Locate the cell with the specified text and output its [X, Y] center coordinate. 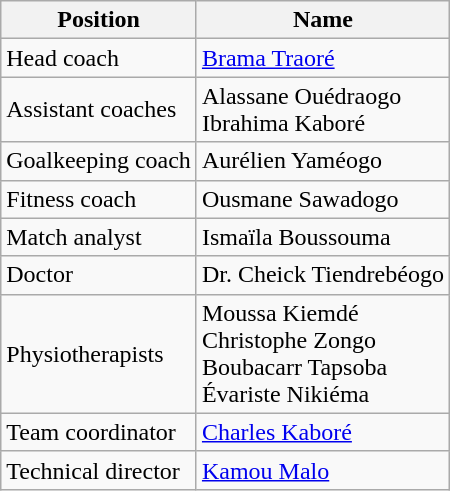
Ismaïla Boussouma [322, 237]
Name [322, 20]
Goalkeeping coach [99, 161]
Moussa Kiemdé Christophe Zongo Boubacarr Tapsoba Évariste Nikiéma [322, 354]
Fitness coach [99, 199]
Head coach [99, 58]
Match analyst [99, 237]
Ousmane Sawadogo [322, 199]
Dr. Cheick Tiendrebéogo [322, 275]
Alassane Ouédraogo Ibrahima Kaboré [322, 110]
Kamou Malo [322, 470]
Position [99, 20]
Physiotherapists [99, 354]
Brama Traoré [322, 58]
Team coordinator [99, 432]
Assistant coaches [99, 110]
Doctor [99, 275]
Aurélien Yaméogo [322, 161]
Technical director [99, 470]
Charles Kaboré [322, 432]
